Return the [X, Y] coordinate for the center point of the cell that contains the specified text.  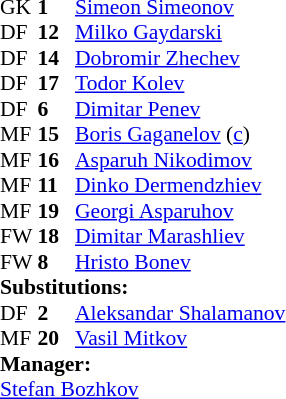
Georgi Asparuhov [180, 211]
Dobromir Zhechev [180, 58]
12 [57, 33]
Dimitar Marashliev [180, 237]
20 [57, 339]
Aleksandar Shalamanov [180, 313]
16 [57, 160]
Dinko Dermendzhiev [180, 185]
17 [57, 83]
11 [57, 185]
Boris Gaganelov (c) [180, 135]
2 [57, 313]
Vasil Mitkov [180, 339]
14 [57, 58]
Todor Kolev [180, 83]
15 [57, 135]
Substitutions: [142, 287]
18 [57, 237]
Dimitar Penev [180, 109]
6 [57, 109]
Asparuh Nikodimov [180, 160]
19 [57, 211]
Milko Gaydarski [180, 33]
Hristo Bonev [180, 262]
8 [57, 262]
Manager: [142, 364]
